For the text-containing cell, return its midpoint in [x, y] coordinate format. 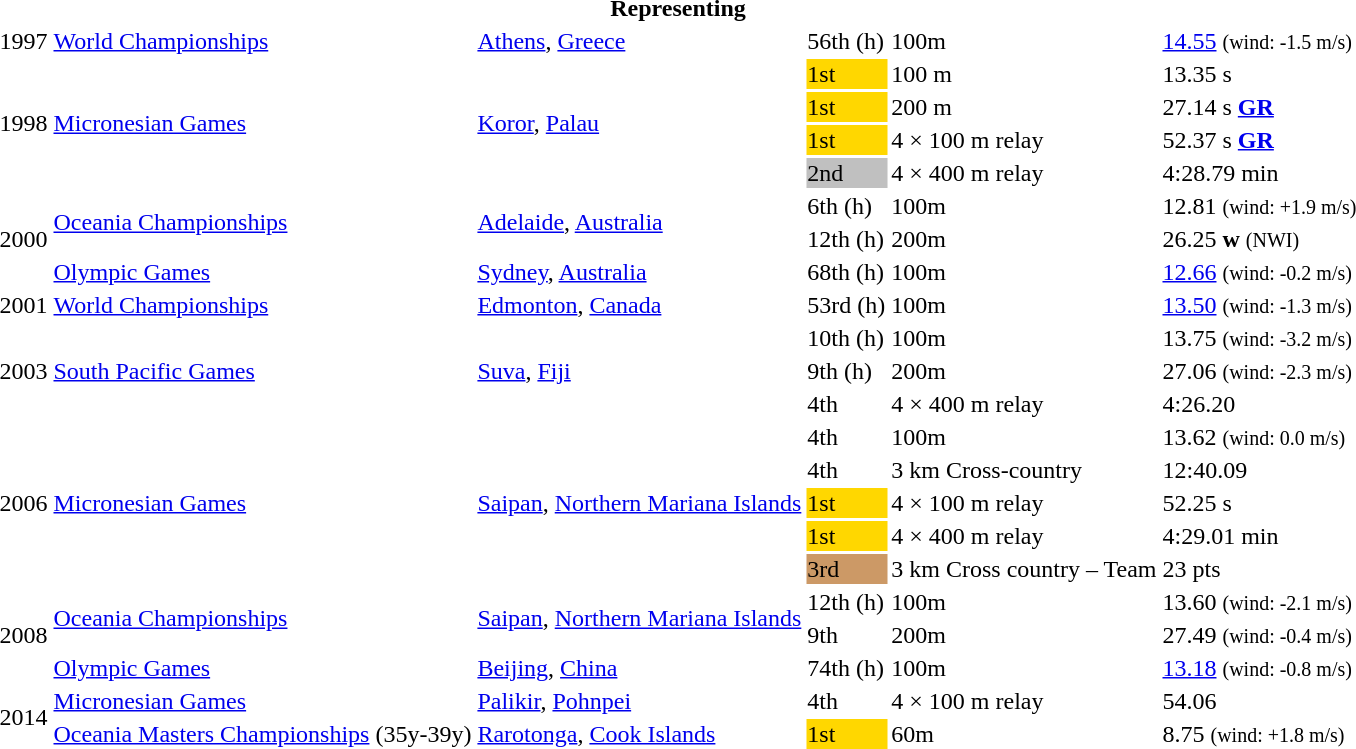
Athens, Greece [640, 41]
60m [1024, 734]
Koror, Palau [640, 124]
Sydney, Australia [640, 272]
68th (h) [846, 272]
Suva, Fiji [640, 371]
200 m [1024, 107]
Palikir, Pohnpei [640, 701]
Adelaide, Australia [640, 222]
9th (h) [846, 371]
3 km Cross-country [1024, 470]
3 km Cross country – Team [1024, 569]
74th (h) [846, 668]
9th [846, 635]
10th (h) [846, 338]
South Pacific Games [262, 371]
6th (h) [846, 206]
53rd (h) [846, 305]
3rd [846, 569]
Oceania Masters Championships (35y-39y) [262, 734]
2nd [846, 173]
Beijing, China [640, 668]
Edmonton, Canada [640, 305]
Rarotonga, Cook Islands [640, 734]
56th (h) [846, 41]
100 m [1024, 74]
